Capture the cell that displays the provided text and extract its [X, Y] central coordinate. 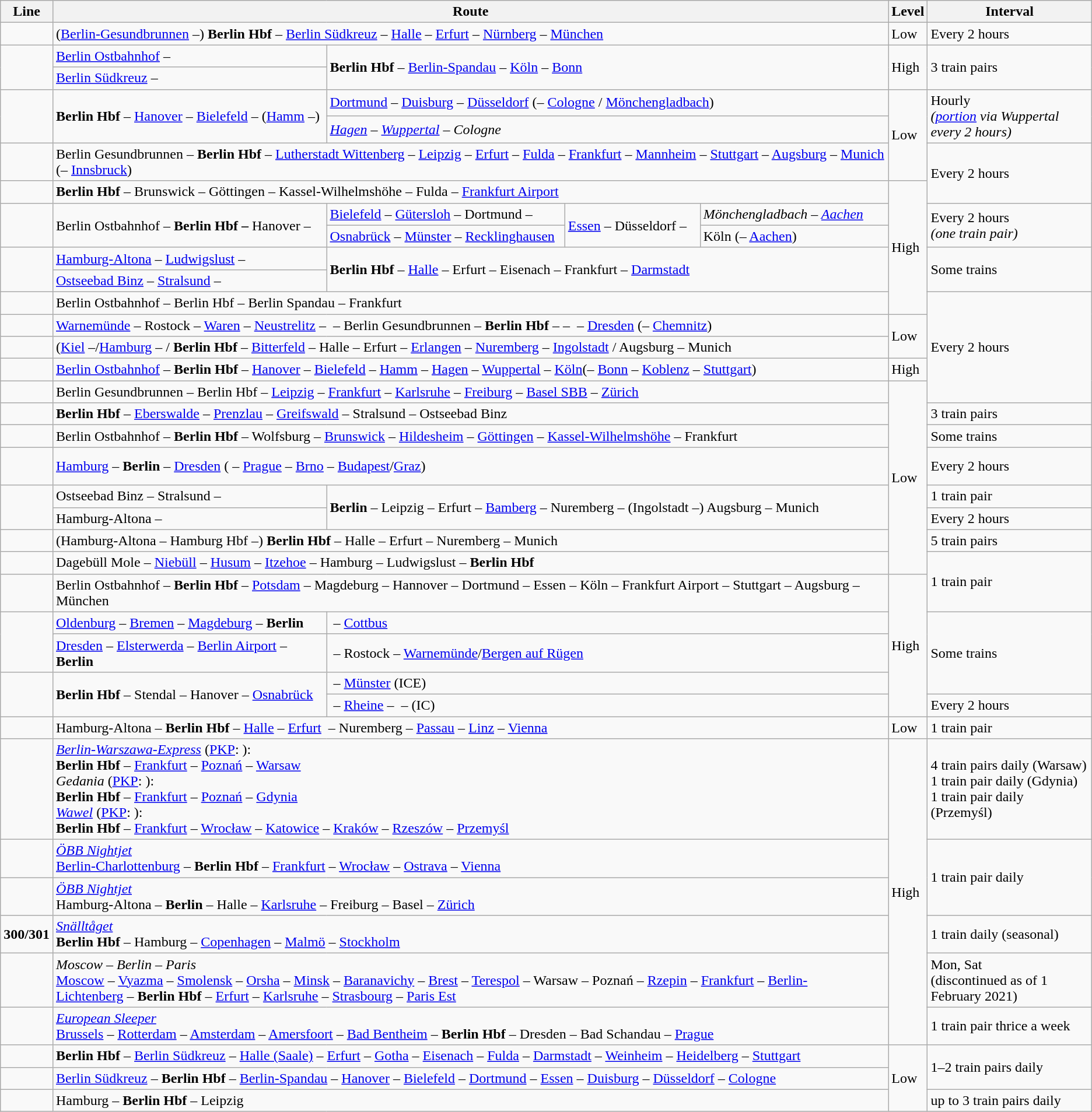
Berlin Hbf – Stendal – Hanover – Osnabrück [190, 694]
ÖBB NightjetBerlin-Charlottenburg – Berlin Hbf – Frankfurt – Wrocław – Ostrava – Vienna [470, 858]
Hamburg-Altona – Ludwigslust – [190, 258]
Berlin Hbf – Berlin-Spandau – Köln – Bonn [608, 67]
(Berlin-Gesundbrunnen –) Berlin Hbf – Berlin Südkreuz – Halle – Erfurt – Nürnberg – München [470, 34]
Interval [1009, 12]
– Rheine – – (IC) [608, 705]
Hourly(portion via Wuppertal every 2 hours) [1009, 116]
(Kiel –/Hamburg – / Berlin Hbf – Bitterfeld – Halle – Erfurt – Erlangen – Nuremberg – Ingolstadt / Augsburg – Munich [470, 348]
Osnabrück – Münster – Recklinghausen [446, 236]
Köln (– Aachen) [794, 236]
Berlin Südkreuz – Berlin Hbf – Berlin-Spandau – Hanover – Bielefeld – Dortmund – Essen – Duisburg – Düsseldorf – Cologne [470, 1078]
Essen – Düsseldorf – [632, 225]
Berlin Ostbahnhof – Berlin Hbf – Berlin Spandau – Frankfurt [470, 303]
Dagebüll Mole – Niebüll – Husum – Itzehoe – Hamburg – Ludwigslust – Berlin Hbf [470, 563]
(Hamburg-Altona – Hamburg Hbf –) Berlin Hbf – Halle – Erfurt – Nuremberg – Munich [470, 541]
Dortmund – Duisburg – Düsseldorf (– Cologne / Mönchengladbach) [608, 103]
Hamburg – Berlin – Dresden ( – Prague – Brno – Budapest/Graz) [470, 466]
Level [908, 12]
1 train daily (seasonal) [1009, 934]
SnälltågetBerlin Hbf – Hamburg – Copenhagen – Malmö – Stockholm [470, 934]
Hamburg-Altona – [190, 518]
300/301 [27, 934]
ÖBB NightjetHamburg-Altona – Berlin – Halle – Karlsruhe – Freiburg – Basel – Zürich [470, 897]
1 train pair daily [1009, 878]
Berlin Ostbahnhof – Berlin Hbf – Hanover – Bielefeld – Hamm – Hagen – Wuppertal – Köln(– Bonn – Koblenz – Stuttgart) [470, 370]
Line [27, 12]
5 train pairs [1009, 541]
Route [470, 12]
1–2 train pairs daily [1009, 1067]
Berlin Südkreuz – [190, 78]
Every 2 hours(one train pair) [1009, 225]
Berlin Hbf – Hanover – Bielefeld – (Hamm –) [190, 116]
up to 3 train pairs daily [1009, 1100]
Berlin – Leipzig – Erfurt – Bamberg – Nuremberg – (Ingolstadt –) Augsburg – Munich [608, 507]
Berlin Hbf – Eberswalde – Prenzlau – Greifswald – Stralsund – Ostseebad Binz [470, 414]
4 train pairs daily (Warsaw)1 train pair daily (Gdynia)1 train pair daily (Przemyśl) [1009, 790]
Berlin Hbf – Berlin Südkreuz – Halle (Saale) – Erfurt – Gotha – Eisenach – Fulda – Darmstadt – Weinheim – Heidelberg – Stuttgart [470, 1056]
– Rostock – Warnemünde/Bergen auf Rügen [608, 653]
Bielefeld – Gütersloh – Dortmund – [446, 214]
European SleeperBrussels – Rotterdam – Amsterdam – Amersfoort – Bad Bentheim – Berlin Hbf – Dresden – Bad Schandau – Prague [470, 1026]
Hagen – Wuppertal – Cologne [608, 129]
Berlin Hbf – Brunswick – Göttingen – Kassel-Wilhelmshöhe – Fulda – Frankfurt Airport [470, 192]
Berlin Ostbahnhof – [190, 56]
– Cottbus [608, 623]
Berlin Ostbahnhof – Berlin Hbf – Wolfsburg – Brunswick – Hildesheim – Göttingen – Kassel-Wilhelmshöhe – Frankfurt [470, 436]
Berlin Hbf – Halle – Erfurt – Eisenach – Frankfurt – Darmstadt [608, 269]
Hamburg-Altona – Berlin Hbf – Halle – Erfurt – Nuremberg – Passau – Linz – Vienna [470, 727]
Berlin Ostbahnhof – Berlin Hbf – Potsdam – Magdeburg – Hannover – Dortmund – Essen – Köln – Frankfurt Airport – Stuttgart – Augsburg – München [470, 592]
1 train pair thrice a week [1009, 1026]
– Münster (ICE) [608, 683]
Oldenburg – Bremen – Magdeburg – Berlin [190, 623]
Hamburg – Berlin Hbf – Leipzig [470, 1100]
Warnemünde – Rostock – Waren – Neustrelitz – – Berlin Gesundbrunnen – Berlin Hbf – – – Dresden (– Chemnitz) [470, 325]
Mönchengladbach – Aachen [794, 214]
Berlin Gesundbrunnen – Berlin Hbf – Leipzig – Frankfurt – Karlsruhe – Freiburg – Basel SBB – Zürich [470, 392]
Berlin Ostbahnhof – Berlin Hbf – Hanover – [190, 225]
Dresden – Elsterwerda – Berlin Airport – Berlin [190, 653]
Mon, Sat(discontinued as of 1 February 2021) [1009, 980]
